Output the (X, Y) coordinate of the center of the cell containing the given text.  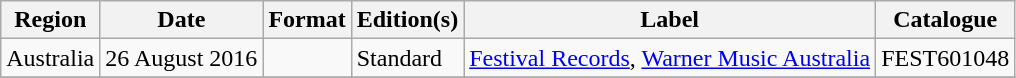
Festival Records, Warner Music Australia (670, 58)
Region (50, 20)
Standard (407, 58)
26 August 2016 (182, 58)
Edition(s) (407, 20)
FEST601048 (946, 58)
Australia (50, 58)
Date (182, 20)
Format (307, 20)
Catalogue (946, 20)
Label (670, 20)
